For the text-containing cell, return its midpoint in (x, y) coordinate format. 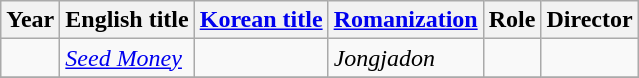
English title (127, 20)
Korean title (261, 20)
Jongjadon (406, 58)
Seed Money (127, 58)
Romanization (406, 20)
Director (590, 20)
Role (512, 20)
Year (30, 20)
